Find where the given text appears and provide that cell's center as (x, y) coordinate. 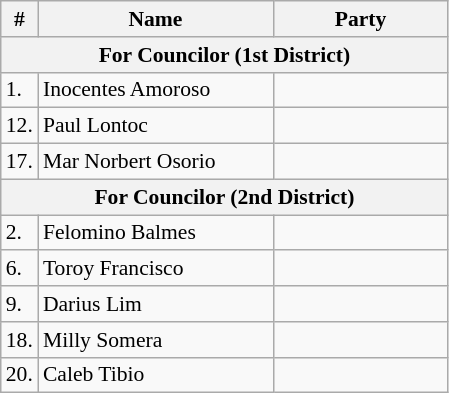
For Councilor (2nd District) (224, 197)
20. (20, 375)
12. (20, 126)
Mar Norbert Osorio (156, 162)
9. (20, 304)
Party (360, 19)
For Councilor (1st District) (224, 55)
18. (20, 340)
1. (20, 90)
# (20, 19)
Name (156, 19)
2. (20, 233)
6. (20, 269)
Caleb Tibio (156, 375)
Inocentes Amoroso (156, 90)
Milly Somera (156, 340)
Darius Lim (156, 304)
17. (20, 162)
Felomino Balmes (156, 233)
Paul Lontoc (156, 126)
Toroy Francisco (156, 269)
